Return the (x, y) coordinate for the center point of the cell that contains the specified text.  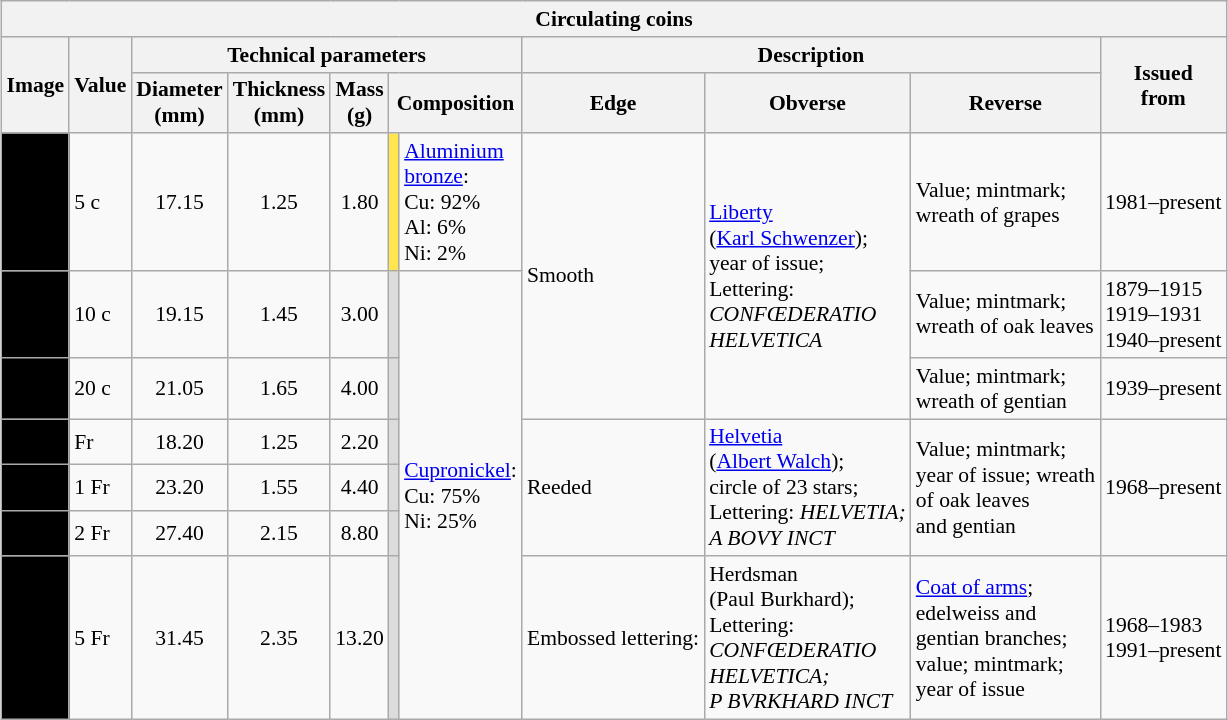
31.45 (179, 638)
8.80 (360, 533)
1879–19151919–19311940–present (1163, 314)
Cupronickel:Cu: 75%Ni: 25% (460, 495)
Helvetia(Albert Walch);circle of 23 stars;Lettering: HELVETIA;A BOVY INCT (808, 487)
13.20 (360, 638)
19.15 (179, 314)
Issuedfrom (1163, 84)
Liberty(Karl Schwenzer);year of issue;Lettering:CONFŒDERATIOHELVETICA (808, 276)
2.15 (280, 533)
Value; mintmark;wreath of oak leaves (1006, 314)
Smooth (613, 276)
Image (36, 84)
Value; mintmark;year of issue; wreathof oak leavesand gentian (1006, 487)
Thickness(mm) (280, 102)
18.20 (179, 441)
Technical parameters (326, 54)
Diameter(mm) (179, 102)
Description (811, 54)
1.80 (360, 202)
Value (100, 84)
1.65 (280, 388)
5 c (100, 202)
1981–present (1163, 202)
Mass(g) (360, 102)
27.40 (179, 533)
Edge (613, 102)
Aluminiumbronze:Cu: 92%Al: 6%Ni: 2% (460, 202)
1 Fr (100, 487)
17.15 (179, 202)
20 c (100, 388)
1939–present (1163, 388)
Fr (100, 441)
5 Fr (100, 638)
23.20 (179, 487)
Value; mintmark;wreath of gentian (1006, 388)
10 c (100, 314)
4.40 (360, 487)
1968–present (1163, 487)
Herdsman(Paul Burkhard);Lettering:CONFŒDERATIOHELVETICA;P BVRKHARD INCT (808, 638)
Reeded (613, 487)
Circulating coins (614, 19)
1.45 (280, 314)
1.55 (280, 487)
Embossed lettering: (613, 638)
4.00 (360, 388)
Value; mintmark;wreath of grapes (1006, 202)
1968–19831991–present (1163, 638)
3.00 (360, 314)
Obverse (808, 102)
Reverse (1006, 102)
Coat of arms;edelweiss andgentian branches;value; mintmark;year of issue (1006, 638)
21.05 (179, 388)
2 Fr (100, 533)
2.35 (280, 638)
2.20 (360, 441)
Composition (456, 102)
